For the text-containing cell, return its midpoint in (x, y) coordinate format. 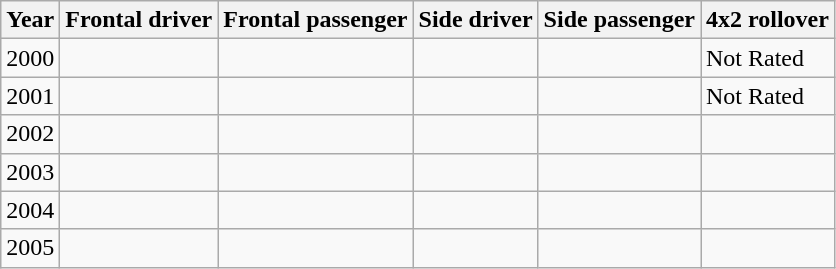
4x2 rollover (767, 20)
2003 (30, 172)
Frontal driver (139, 20)
2005 (30, 248)
Year (30, 20)
2001 (30, 96)
2000 (30, 58)
Side driver (476, 20)
Side passenger (619, 20)
2002 (30, 134)
Frontal passenger (316, 20)
2004 (30, 210)
